Return the [X, Y] coordinate for the center point of the cell that contains the specified text.  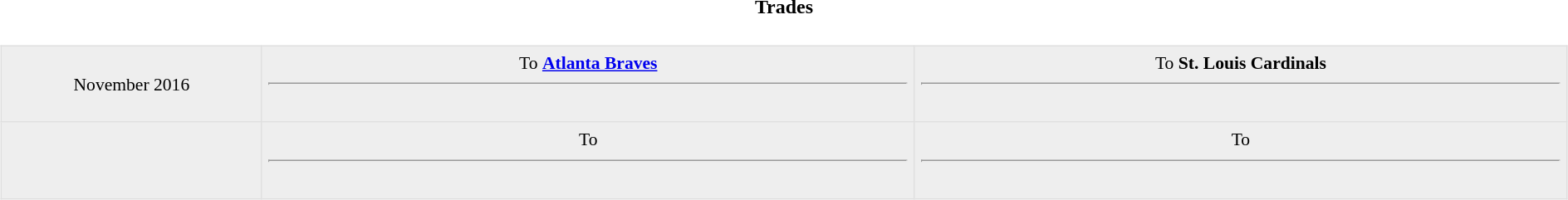
November 2016 [131, 84]
To Atlanta Braves [588, 84]
To St. Louis Cardinals [1241, 84]
